For the text-containing cell, return its midpoint in [X, Y] coordinate format. 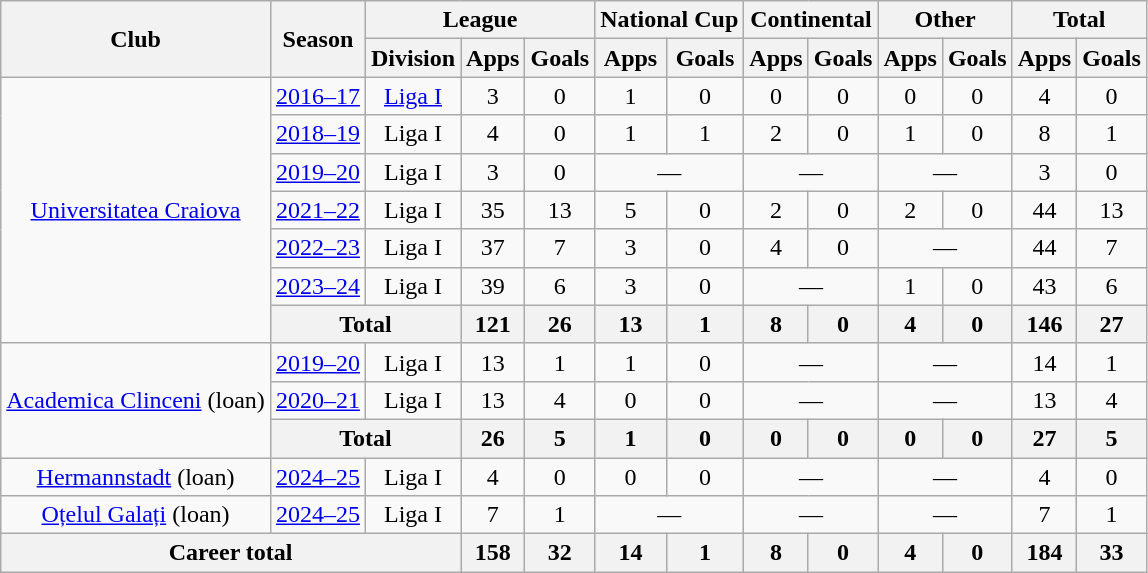
Career total [231, 553]
2023–24 [318, 286]
33 [1112, 553]
39 [493, 286]
121 [493, 324]
2020–21 [318, 400]
League [480, 20]
2016–17 [318, 96]
Oțelul Galați (loan) [136, 515]
158 [493, 553]
43 [1044, 286]
35 [493, 210]
184 [1044, 553]
Other [945, 20]
Hermannstadt (loan) [136, 477]
Club [136, 39]
Continental [811, 20]
32 [560, 553]
Academica Clinceni (loan) [136, 400]
2018–19 [318, 134]
Universitatea Craiova [136, 210]
37 [493, 248]
2022–23 [318, 248]
Division [412, 58]
National Cup [670, 20]
2021–22 [318, 210]
Season [318, 39]
146 [1044, 324]
